Capture the cell that displays the provided text and extract its [X, Y] central coordinate. 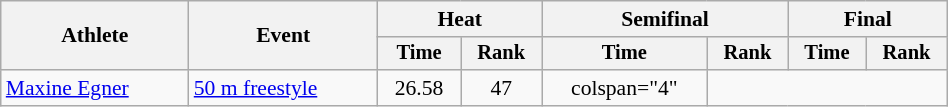
colspan="4" [624, 88]
26.58 [420, 88]
47 [502, 88]
Heat [460, 19]
50 m freestyle [284, 88]
Final [868, 19]
Semifinal [665, 19]
Event [284, 36]
Athlete [95, 36]
Maxine Egner [95, 88]
